Return the [X, Y] coordinate for the center point of the cell that contains the specified text.  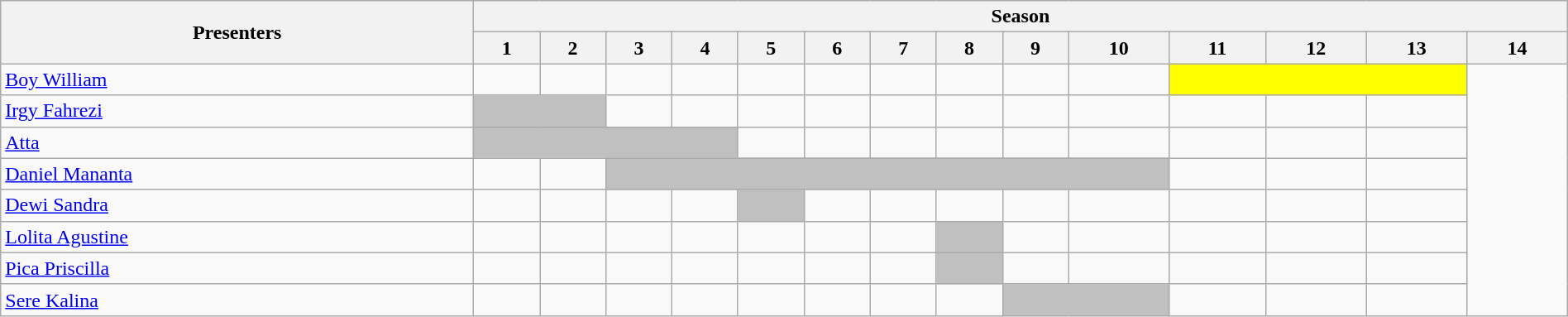
14 [1518, 48]
Presenters [237, 32]
1 [507, 48]
7 [903, 48]
Pica Priscilla [237, 268]
Lolita Agustine [237, 237]
Sere Kalina [237, 300]
Boy William [237, 79]
9 [1035, 48]
11 [1217, 48]
Irgy Fahrezi [237, 111]
2 [573, 48]
3 [639, 48]
6 [837, 48]
Dewi Sandra [237, 205]
Atta [237, 142]
10 [1119, 48]
12 [1316, 48]
4 [705, 48]
Daniel Mananta [237, 174]
5 [771, 48]
8 [969, 48]
Season [1021, 17]
13 [1417, 48]
